For the text-containing cell, return its midpoint in [x, y] coordinate format. 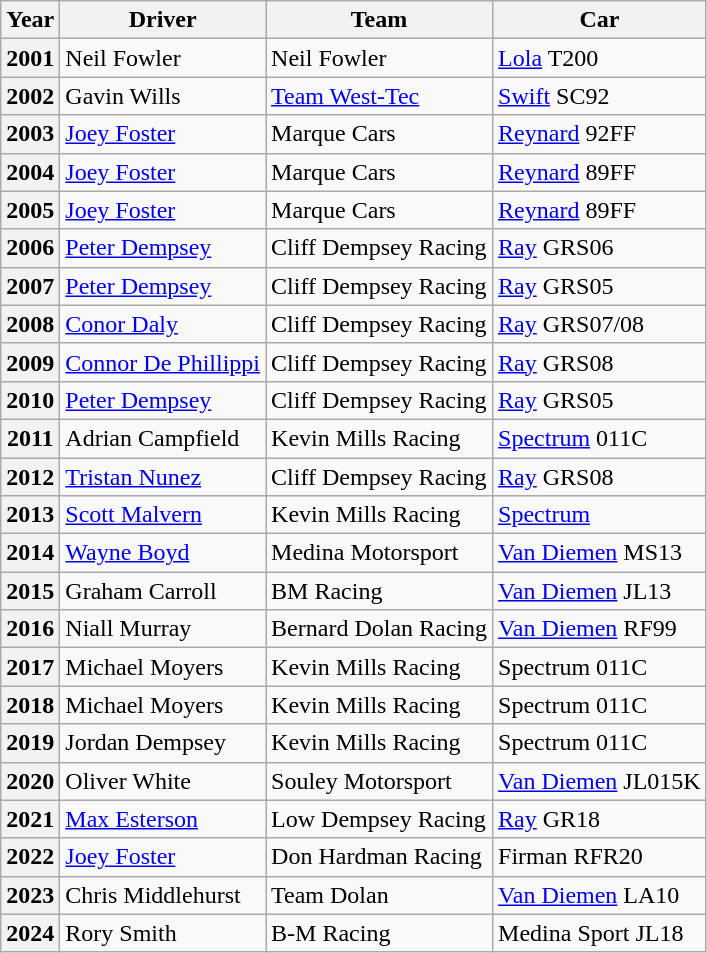
Spectrum [600, 515]
2011 [30, 438]
Scott Malvern [163, 515]
Medina Sport JL18 [600, 933]
Ray GR18 [600, 819]
Van Diemen RF99 [600, 629]
Connor De Phillippi [163, 362]
Year [30, 20]
2007 [30, 286]
Firman RFR20 [600, 857]
Ray GRS06 [600, 248]
Graham Carroll [163, 591]
2014 [30, 553]
2001 [30, 58]
Van Diemen MS13 [600, 553]
2006 [30, 248]
BM Racing [380, 591]
Team Dolan [380, 895]
Driver [163, 20]
Niall Murray [163, 629]
2021 [30, 819]
B-M Racing [380, 933]
Tristan Nunez [163, 477]
Van Diemen LA10 [600, 895]
Rory Smith [163, 933]
2005 [30, 210]
Wayne Boyd [163, 553]
2019 [30, 743]
2022 [30, 857]
2023 [30, 895]
Medina Motorsport [380, 553]
Max Esterson [163, 819]
2013 [30, 515]
Low Dempsey Racing [380, 819]
Souley Motorsport [380, 781]
Team [380, 20]
Chris Middlehurst [163, 895]
Bernard Dolan Racing [380, 629]
2009 [30, 362]
2024 [30, 933]
Lola T200 [600, 58]
Team West-Tec [380, 96]
Van Diemen JL015K [600, 781]
Conor Daly [163, 324]
2020 [30, 781]
2012 [30, 477]
Car [600, 20]
Jordan Dempsey [163, 743]
2017 [30, 667]
2015 [30, 591]
Ray GRS07/08 [600, 324]
2003 [30, 134]
Don Hardman Racing [380, 857]
2016 [30, 629]
Oliver White [163, 781]
2008 [30, 324]
Swift SC92 [600, 96]
Reynard 92FF [600, 134]
Van Diemen JL13 [600, 591]
2010 [30, 400]
Adrian Campfield [163, 438]
2004 [30, 172]
Gavin Wills [163, 96]
2018 [30, 705]
2002 [30, 96]
